Identify which cell holds the provided text, then report its (X, Y) central coordinate. 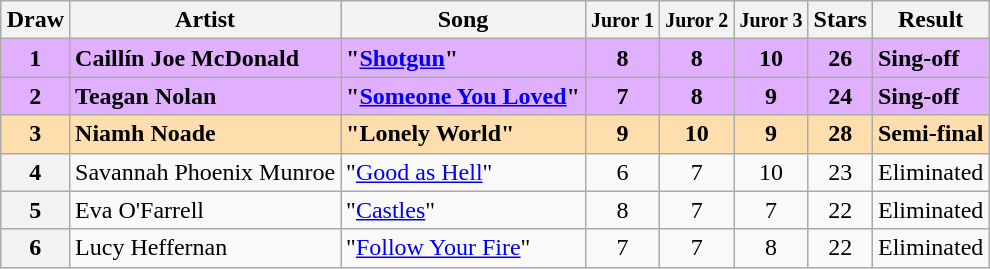
Song (464, 20)
Artist (206, 20)
Savannah Phoenix Munroe (206, 172)
Stars (840, 20)
23 (840, 172)
Caillín Joe McDonald (206, 58)
2 (35, 96)
24 (840, 96)
Teagan Nolan (206, 96)
26 (840, 58)
Juror 2 (697, 20)
"Shotgun" (464, 58)
Draw (35, 20)
"Castles" (464, 210)
"Follow Your Fire" (464, 248)
1 (35, 58)
Semi-final (930, 134)
"Lonely World" (464, 134)
Juror 3 (771, 20)
Niamh Noade (206, 134)
4 (35, 172)
28 (840, 134)
3 (35, 134)
Result (930, 20)
Juror 1 (622, 20)
5 (35, 210)
"Good as Hell" (464, 172)
Lucy Heffernan (206, 248)
"Someone You Loved" (464, 96)
Eva O'Farrell (206, 210)
